Return (x, y) of the center of cell containing provided text 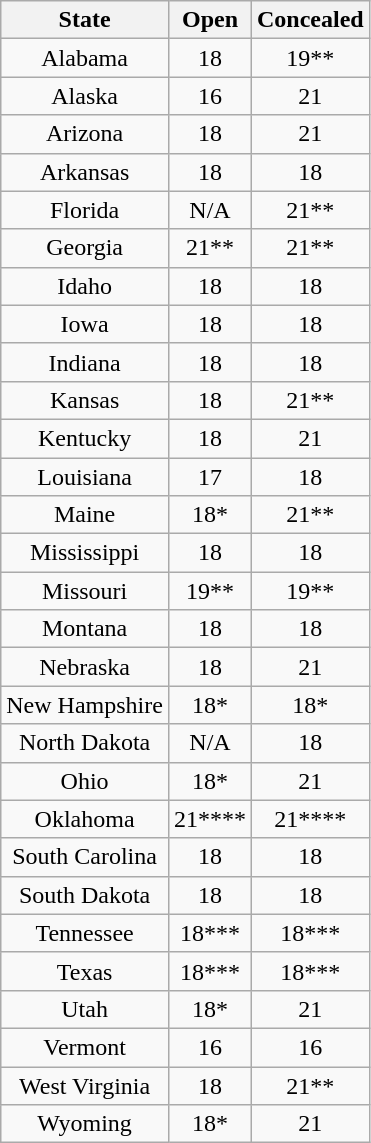
Wyoming (85, 1124)
New Hampshire (85, 705)
Maine (85, 515)
South Dakota (85, 895)
Montana (85, 629)
Utah (85, 1009)
Iowa (85, 324)
Arizona (85, 134)
Texas (85, 971)
Tennessee (85, 933)
Oklahoma (85, 819)
Alaska (85, 96)
Florida (85, 210)
Idaho (85, 286)
Georgia (85, 248)
North Dakota (85, 743)
Kansas (85, 400)
Missouri (85, 591)
Open (210, 20)
17 (210, 477)
Indiana (85, 362)
Louisiana (85, 477)
Mississippi (85, 553)
South Carolina (85, 857)
Ohio (85, 781)
Arkansas (85, 172)
Kentucky (85, 438)
State (85, 20)
Alabama (85, 58)
Concealed (311, 20)
Vermont (85, 1047)
Nebraska (85, 667)
West Virginia (85, 1085)
